Return (X, Y) of the center of cell containing provided text 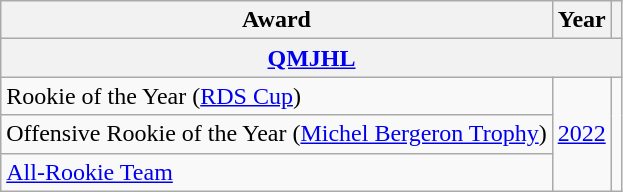
All-Rookie Team (276, 172)
Offensive Rookie of the Year (Michel Bergeron Trophy) (276, 134)
Award (276, 20)
QMJHL (312, 58)
2022 (582, 134)
Year (582, 20)
Rookie of the Year (RDS Cup) (276, 96)
